Detect which cell encompasses the target text, then output its [x, y] center coordinate. 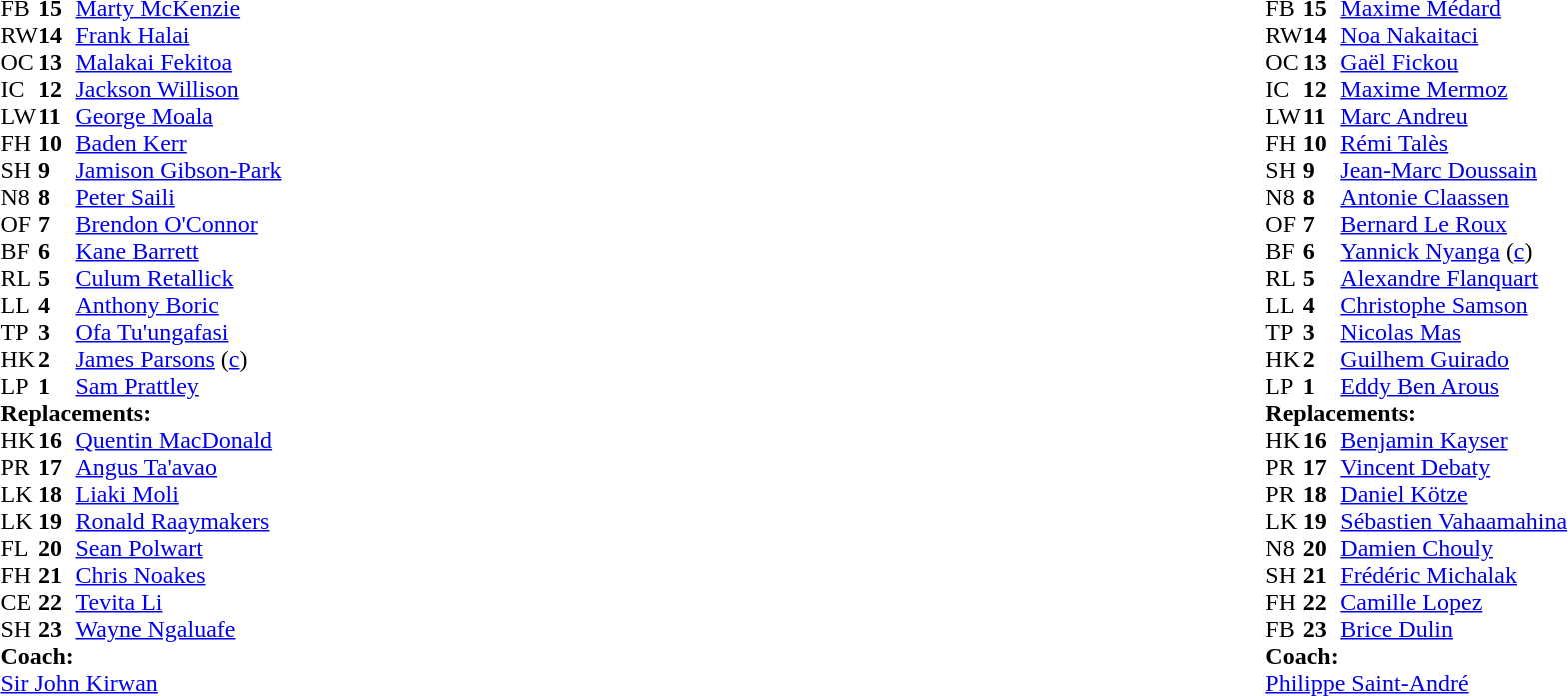
Brendon O'Connor [179, 224]
Malakai Fekitoa [179, 62]
Jean-Marc Doussain [1453, 170]
Culum Retallick [179, 278]
Marc Andreu [1453, 116]
Tevita Li [179, 602]
Eddy Ben Arous [1453, 386]
Brice Dulin [1453, 630]
Gaël Fickou [1453, 62]
Benjamin Kayser [1453, 440]
Christophe Samson [1453, 306]
Kane Barrett [179, 252]
Noa Nakaitaci [1453, 36]
Baden Kerr [179, 144]
Liaki Moli [179, 494]
Yannick Nyanga (c) [1453, 252]
Sean Polwart [179, 548]
Guilhem Guirado [1453, 360]
Chris Noakes [179, 576]
James Parsons (c) [179, 360]
Alexandre Flanquart [1453, 278]
Ronald Raaymakers [179, 522]
Quentin MacDonald [179, 440]
Frédéric Michalak [1453, 576]
Camille Lopez [1453, 602]
CE [19, 602]
Frank Halai [179, 36]
Rémi Talès [1453, 144]
Sam Prattley [179, 386]
Ofa Tu'ungafasi [179, 332]
Maxime Mermoz [1453, 90]
Nicolas Mas [1453, 332]
Jamison Gibson-Park [179, 170]
Anthony Boric [179, 306]
FL [19, 548]
Daniel Kötze [1453, 494]
FB [1284, 630]
Wayne Ngaluafe [179, 630]
Jackson Willison [179, 90]
Antonie Claassen [1453, 198]
Bernard Le Roux [1453, 224]
Angus Ta'avao [179, 468]
Damien Chouly [1453, 548]
Peter Saili [179, 198]
Sébastien Vahaamahina [1453, 522]
George Moala [179, 116]
Vincent Debaty [1453, 468]
